Determine the [x, y] coordinate at the center of the cell enclosing the given text.  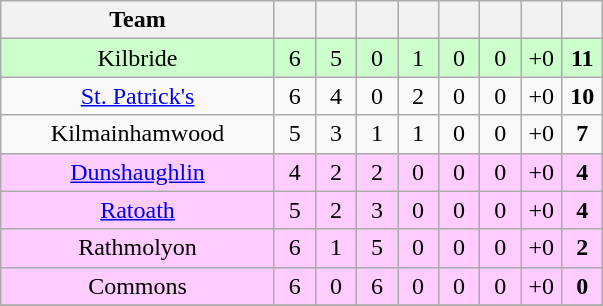
Ratoath [138, 210]
Team [138, 20]
Kilmainhamwood [138, 134]
7 [582, 134]
Rathmolyon [138, 248]
10 [582, 96]
Kilbride [138, 58]
St. Patrick's [138, 96]
Commons [138, 286]
Dunshaughlin [138, 172]
11 [582, 58]
